From the cell containing the given text, extract its center point as [x, y] coordinate. 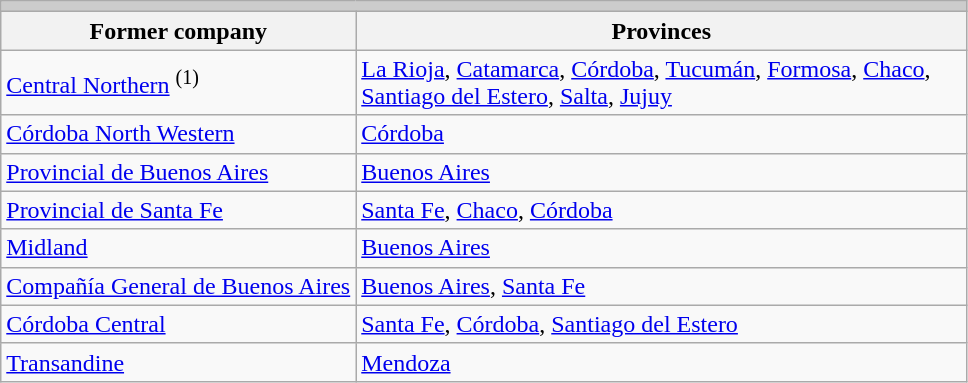
Mendoza [662, 362]
La Rioja, Catamarca, Córdoba, Tucumán, Formosa, Chaco, Santiago del Estero, Salta, Jujuy [662, 82]
Córdoba North Western [178, 134]
Provincial de Buenos Aires [178, 172]
Córdoba [662, 134]
Santa Fe, Córdoba, Santiago del Estero [662, 324]
Central Northern (1) [178, 82]
Provincial de Santa Fe [178, 210]
Compañía General de Buenos Aires [178, 286]
Córdoba Central [178, 324]
Buenos Aires, Santa Fe [662, 286]
Midland [178, 248]
Former company [178, 31]
Santa Fe, Chaco, Córdoba [662, 210]
Provinces [662, 31]
Transandine [178, 362]
